Find where the given text appears and provide that cell's center as [X, Y] coordinate. 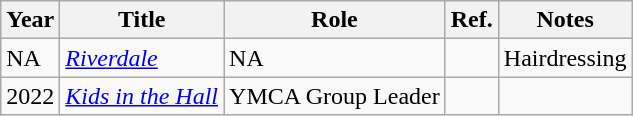
YMCA Group Leader [335, 96]
Title [142, 20]
Hairdressing [565, 58]
Role [335, 20]
Notes [565, 20]
Kids in the Hall [142, 96]
Riverdale [142, 58]
2022 [30, 96]
Year [30, 20]
Ref. [472, 20]
